Detect which cell encompasses the target text, then output its [x, y] center coordinate. 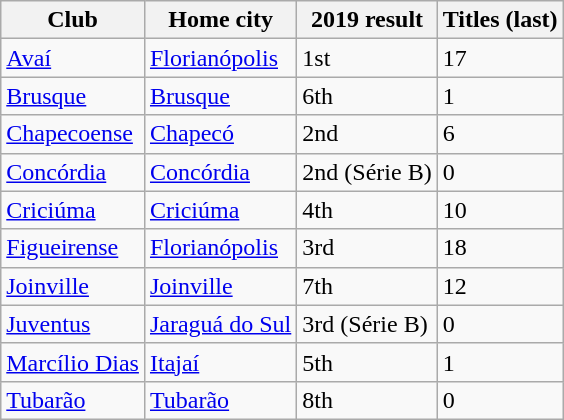
Jaraguá do Sul [220, 324]
Club [73, 20]
4th [367, 210]
2nd [367, 134]
17 [500, 58]
2019 result [367, 20]
Avaí [73, 58]
Marcílio Dias [73, 362]
10 [500, 210]
1st [367, 58]
Titles (last) [500, 20]
3rd (Série B) [367, 324]
Itajaí [220, 362]
Chapecoense [73, 134]
7th [367, 286]
3rd [367, 248]
6 [500, 134]
18 [500, 248]
8th [367, 400]
2nd (Série B) [367, 172]
Home city [220, 20]
Juventus [73, 324]
Chapecó [220, 134]
6th [367, 96]
12 [500, 286]
Figueirense [73, 248]
5th [367, 362]
